Determine the [X, Y] coordinate at the center of the cell enclosing the given text.  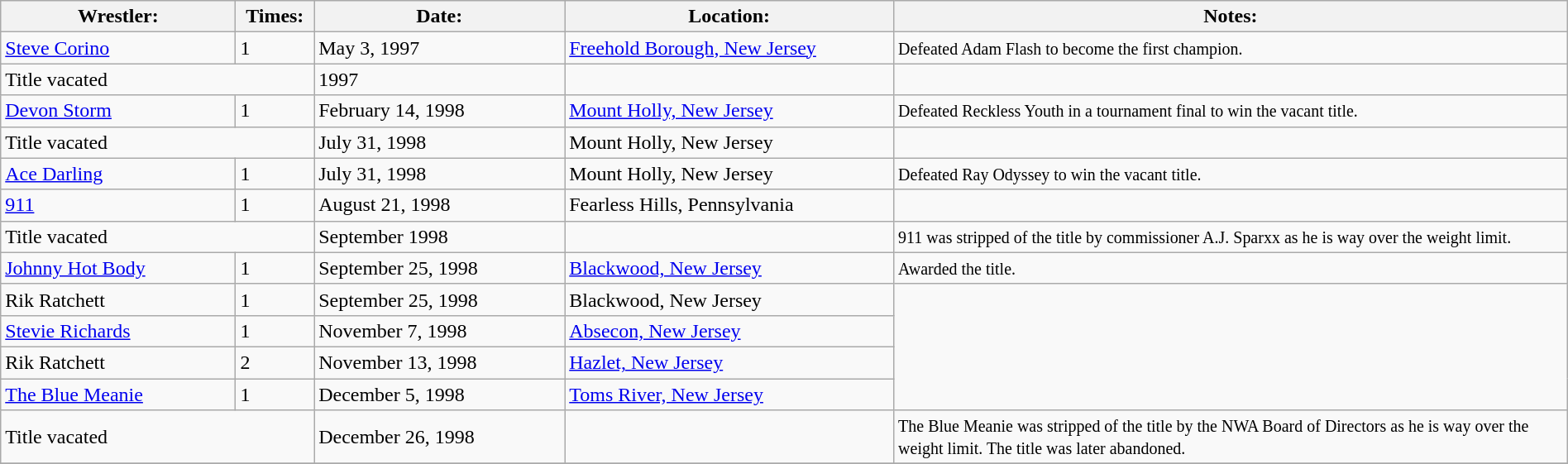
Wrestler: [118, 17]
Location: [729, 17]
Date: [440, 17]
Devon Storm [118, 111]
Steve Corino [118, 48]
August 21, 1998 [440, 205]
Defeated Adam Flash to become the first champion. [1231, 48]
Hazlet, New Jersey [729, 362]
Awarded the title. [1231, 268]
Freehold Borough, New Jersey [729, 48]
2 [275, 362]
Defeated Reckless Youth in a tournament final to win the vacant title. [1231, 111]
Stevie Richards [118, 331]
November 7, 1998 [440, 331]
December 26, 1998 [440, 437]
Absecon, New Jersey [729, 331]
November 13, 1998 [440, 362]
911 was stripped of the title by commissioner A.J. Sparxx as he is way over the weight limit. [1231, 237]
May 3, 1997 [440, 48]
The Blue Meanie was stripped of the title by the NWA Board of Directors as he is way over the weight limit. The title was later abandoned. [1231, 437]
Notes: [1231, 17]
Defeated Ray Odyssey to win the vacant title. [1231, 174]
September 1998 [440, 237]
February 14, 1998 [440, 111]
911 [118, 205]
1997 [440, 79]
Toms River, New Jersey [729, 395]
December 5, 1998 [440, 395]
The Blue Meanie [118, 395]
Fearless Hills, Pennsylvania [729, 205]
Johnny Hot Body [118, 268]
Ace Darling [118, 174]
Times: [275, 17]
